Output the (X, Y) coordinate of the center of the cell containing the given text.  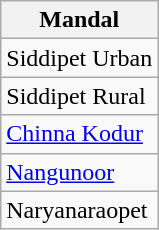
Naryanaraopet (80, 210)
Chinna Kodur (80, 134)
Mandal (80, 20)
Nangunoor (80, 172)
Siddipet Rural (80, 96)
Siddipet Urban (80, 58)
